From the cell containing the given text, extract its center point as [x, y] coordinate. 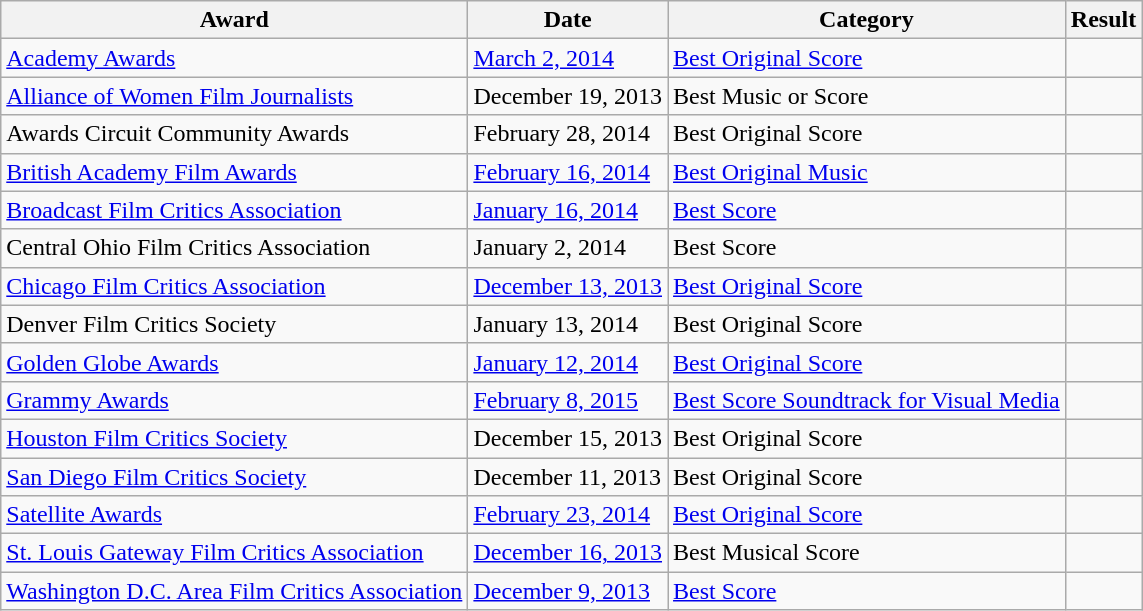
Best Music or Score [867, 96]
Alliance of Women Film Journalists [234, 96]
December 19, 2013 [568, 96]
Central Ohio Film Critics Association [234, 248]
February 16, 2014 [568, 172]
January 13, 2014 [568, 324]
Houston Film Critics Society [234, 438]
British Academy Film Awards [234, 172]
Golden Globe Awards [234, 362]
March 2, 2014 [568, 58]
Result [1103, 20]
Awards Circuit Community Awards [234, 134]
December 9, 2013 [568, 591]
St. Louis Gateway Film Critics Association [234, 553]
Chicago Film Critics Association [234, 286]
Broadcast Film Critics Association [234, 210]
Award [234, 20]
Date [568, 20]
Denver Film Critics Society [234, 324]
Grammy Awards [234, 400]
January 12, 2014 [568, 362]
Best Original Music [867, 172]
Washington D.C. Area Film Critics Association [234, 591]
Best Musical Score [867, 553]
December 15, 2013 [568, 438]
Category [867, 20]
December 11, 2013 [568, 477]
Satellite Awards [234, 515]
December 13, 2013 [568, 286]
Best Score Soundtrack for Visual Media [867, 400]
January 16, 2014 [568, 210]
Academy Awards [234, 58]
January 2, 2014 [568, 248]
February 23, 2014 [568, 515]
December 16, 2013 [568, 553]
February 8, 2015 [568, 400]
February 28, 2014 [568, 134]
San Diego Film Critics Society [234, 477]
